Determine the [x, y] coordinate at the center of the cell enclosing the given text.  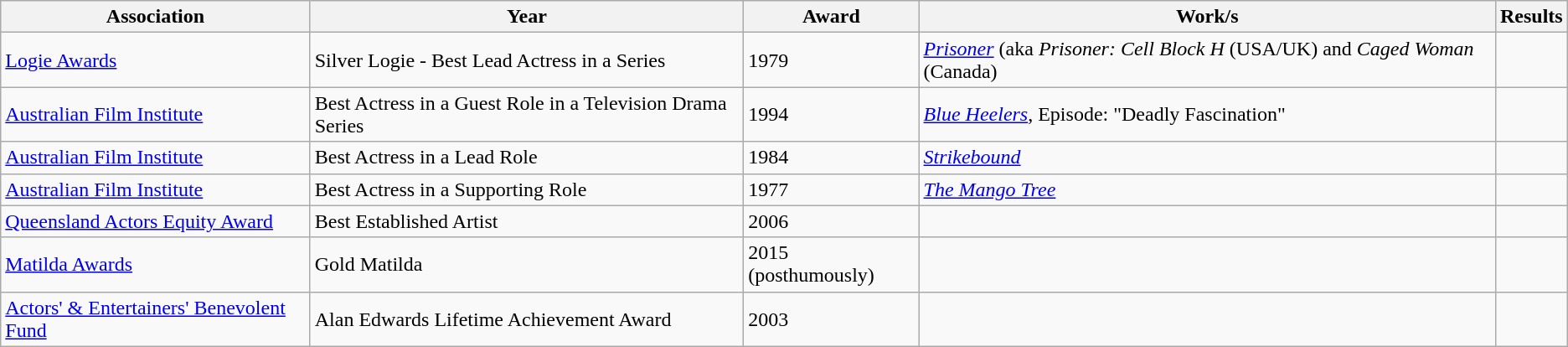
Matilda Awards [156, 265]
2015 (posthumously) [831, 265]
Gold Matilda [526, 265]
The Mango Tree [1207, 189]
Best Established Artist [526, 221]
1994 [831, 114]
Best Actress in a Lead Role [526, 158]
Blue Heelers, Episode: "Deadly Fascination" [1207, 114]
1979 [831, 60]
1984 [831, 158]
Strikebound [1207, 158]
Silver Logie - Best Lead Actress in a Series [526, 60]
Work/s [1207, 17]
2006 [831, 221]
Queensland Actors Equity Award [156, 221]
Award [831, 17]
Best Actress in a Guest Role in a Television Drama Series [526, 114]
Year [526, 17]
Prisoner (aka Prisoner: Cell Block H (USA/UK) and Caged Woman (Canada) [1207, 60]
2003 [831, 319]
Actors' & Entertainers' Benevolent Fund [156, 319]
Results [1531, 17]
Logie Awards [156, 60]
Best Actress in a Supporting Role [526, 189]
Association [156, 17]
Alan Edwards Lifetime Achievement Award [526, 319]
1977 [831, 189]
